Extract the [x, y] coordinate from the center of the cell holding the provided text.  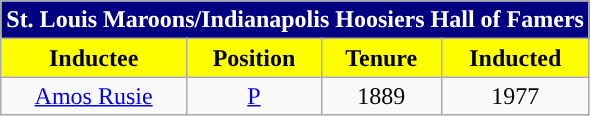
Inducted [515, 58]
Tenure [381, 58]
1889 [381, 96]
P [254, 96]
Position [254, 58]
St. Louis Maroons/Indianapolis Hoosiers Hall of Famers [296, 20]
Inductee [94, 58]
Amos Rusie [94, 96]
1977 [515, 96]
